Return [x, y] of the center of cell containing provided text 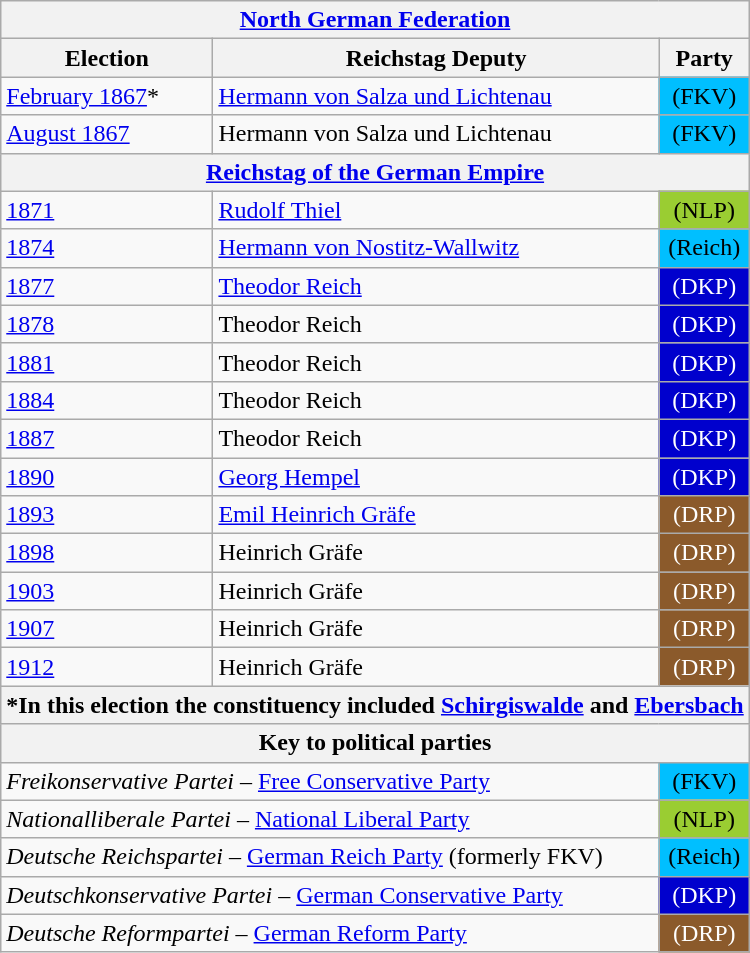
Rudolf Thiel [436, 210]
Reichstag Deputy [436, 58]
1912 [107, 667]
Deutschkonservative Partei – German Conservative Party [330, 895]
1884 [107, 400]
1887 [107, 438]
Hermann von Nostitz-Wallwitz [436, 248]
Deutsche Reichspartei – German Reich Party (formerly FKV) [330, 857]
North German Federation [375, 20]
1890 [107, 477]
1877 [107, 286]
1907 [107, 629]
Party [704, 58]
1881 [107, 362]
Deutsche Reformpartei – German Reform Party [330, 933]
1893 [107, 515]
Reichstag of the German Empire [375, 172]
Election [107, 58]
Emil Heinrich Gräfe [436, 515]
1903 [107, 591]
1878 [107, 324]
*In this election the constituency included Schirgiswalde and Ebersbach [375, 705]
Key to political parties [375, 743]
1898 [107, 553]
August 1867 [107, 134]
1871 [107, 210]
Georg Hempel [436, 477]
February 1867* [107, 96]
Freikonservative Partei – Free Conservative Party [330, 781]
Nationalliberale Partei – National Liberal Party [330, 819]
1874 [107, 248]
